For the text-containing cell, return its midpoint in [x, y] coordinate format. 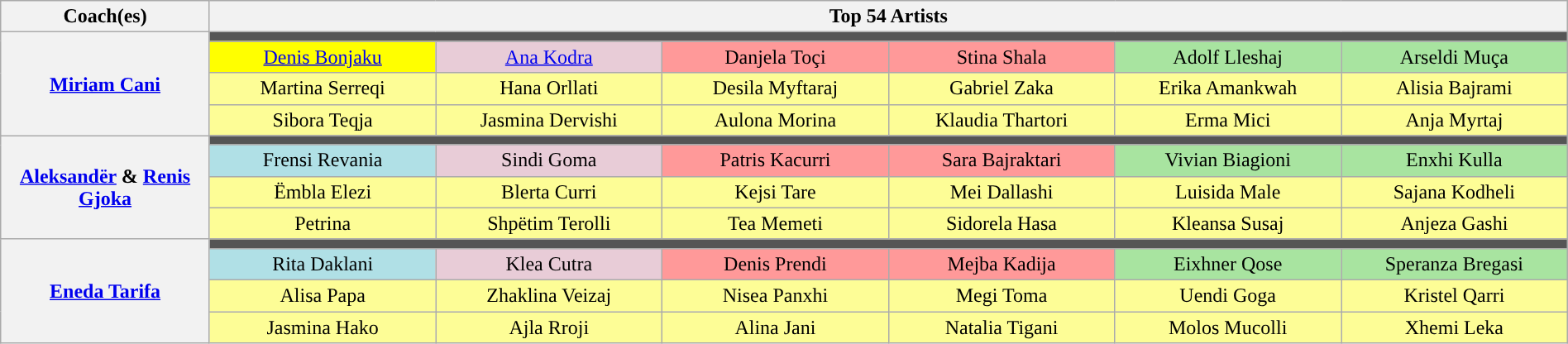
Sibora Teqja [323, 120]
Alisia Bajrami [1455, 88]
Sindi Goma [549, 160]
Nisea Panxhi [776, 295]
Speranza Bregasi [1455, 264]
Martina Serreqi [323, 88]
Klea Cutra [549, 264]
Erma Mici [1228, 120]
Sidorela Hasa [1002, 223]
Uendi Goga [1228, 295]
Anjeza Gashi [1455, 223]
Top 54 Artists [888, 17]
Mei Dallashi [1002, 192]
Arseldi Muça [1455, 57]
Xhemi Leka [1455, 327]
Molos Mucolli [1228, 327]
Sara Bajraktari [1002, 160]
Enxhi Kulla [1455, 160]
Kejsi Tare [776, 192]
Gabriel Zaka [1002, 88]
Denis Prendi [776, 264]
Eixhner Qose [1228, 264]
Blerta Curri [549, 192]
Stina Shala [1002, 57]
Kleansa Susaj [1228, 223]
Shpëtim Terolli [549, 223]
Alina Jani [776, 327]
Adolf Lleshaj [1228, 57]
Coach(es) [106, 17]
Vivian Biagioni [1228, 160]
Eneda Tarifa [106, 291]
Miriam Cani [106, 84]
Patris Kacurri [776, 160]
Hana Orllati [549, 88]
Ana Kodra [549, 57]
Tea Memeti [776, 223]
Natalia Tigani [1002, 327]
Mejba Kadija [1002, 264]
Jasmina Hako [323, 327]
Sajana Kodheli [1455, 192]
Alisa Papa [323, 295]
Luisida Male [1228, 192]
Klaudia Thartori [1002, 120]
Desila Myftaraj [776, 88]
Aulona Morina [776, 120]
Denis Bonjaku [323, 57]
Frensi Revania [323, 160]
Erika Amankwah [1228, 88]
Kristel Qarri [1455, 295]
Ajla Rroji [549, 327]
Zhaklina Veizaj [549, 295]
Petrina [323, 223]
Ëmbla Elezi [323, 192]
Aleksandër & Renis Gjoka [106, 187]
Megi Toma [1002, 295]
Rita Daklani [323, 264]
Danjela Toçi [776, 57]
Anja Myrtaj [1455, 120]
Jasmina Dervishi [549, 120]
